Capture the cell that displays the provided text and extract its (x, y) central coordinate. 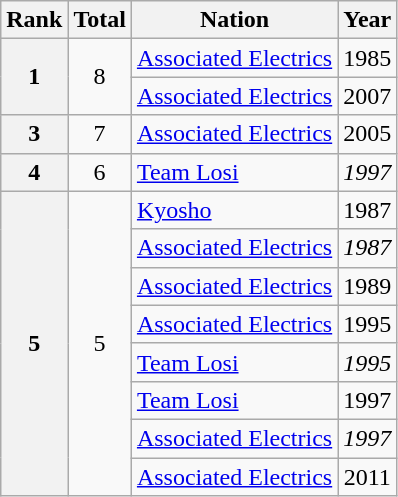
7 (100, 134)
1985 (368, 58)
8 (100, 77)
6 (100, 172)
1989 (368, 286)
2011 (368, 477)
2005 (368, 134)
3 (34, 134)
Total (100, 20)
Year (368, 20)
1 (34, 77)
Rank (34, 20)
Nation (234, 20)
4 (34, 172)
2007 (368, 96)
Kyosho (234, 210)
